Determine the [X, Y] coordinate at the center of the cell enclosing the given text.  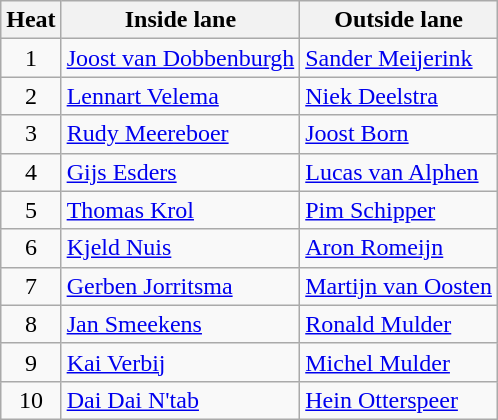
Heat [31, 20]
Joost Born [399, 134]
Rudy Meereboer [180, 134]
Thomas Krol [180, 210]
5 [31, 210]
9 [31, 362]
Aron Romeijn [399, 248]
Kai Verbij [180, 362]
2 [31, 96]
Lucas van Alphen [399, 172]
Gijs Esders [180, 172]
Martijn van Oosten [399, 286]
Joost van Dobbenburgh [180, 58]
1 [31, 58]
Gerben Jorritsma [180, 286]
6 [31, 248]
8 [31, 324]
Kjeld Nuis [180, 248]
Hein Otterspeer [399, 400]
Lennart Velema [180, 96]
Outside lane [399, 20]
10 [31, 400]
Jan Smeekens [180, 324]
Inside lane [180, 20]
Michel Mulder [399, 362]
Ronald Mulder [399, 324]
3 [31, 134]
7 [31, 286]
Niek Deelstra [399, 96]
Dai Dai N'tab [180, 400]
4 [31, 172]
Sander Meijerink [399, 58]
Pim Schipper [399, 210]
